Return the [X, Y] coordinate for the center point of the cell that contains the specified text.  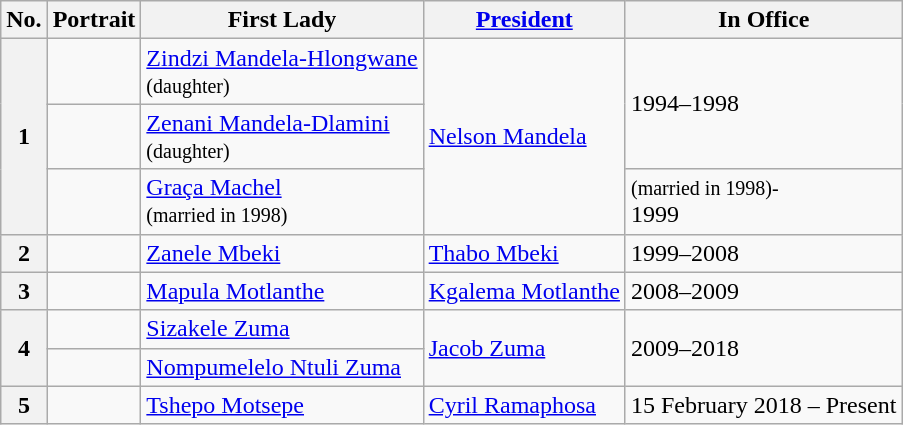
Jacob Zuma [524, 348]
5 [24, 405]
1999–2008 [763, 253]
Graça Machel(married in 1998) [282, 202]
Nompumelelo Ntuli Zuma [282, 367]
3 [24, 291]
Zenani Mandela-Dlamini(daughter) [282, 136]
In Office [763, 20]
Sizakele Zuma [282, 329]
First Lady [282, 20]
Zanele Mbeki [282, 253]
President [524, 20]
2009–2018 [763, 348]
1994–1998 [763, 104]
(married in 1998)-1999 [763, 202]
2008–2009 [763, 291]
Mapula Motlanthe [282, 291]
1 [24, 136]
Cyril Ramaphosa [524, 405]
15 February 2018 – Present [763, 405]
Tshepo Motsepe [282, 405]
No. [24, 20]
Thabo Mbeki [524, 253]
2 [24, 253]
Portrait [94, 20]
Nelson Mandela [524, 136]
4 [24, 348]
Zindzi Mandela-Hlongwane(daughter) [282, 72]
Kgalema Motlanthe [524, 291]
